Find where the given text appears and provide that cell's center as [x, y] coordinate. 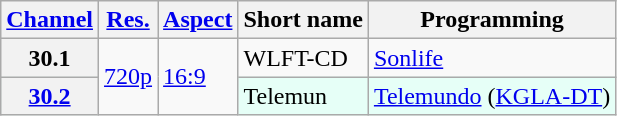
720p [128, 77]
Short name [303, 20]
Telemundo (KGLA-DT) [492, 96]
Channel [50, 20]
30.2 [50, 96]
30.1 [50, 58]
Telemun [303, 96]
Res. [128, 20]
16:9 [198, 77]
Programming [492, 20]
WLFT-CD [303, 58]
Aspect [198, 20]
Sonlife [492, 58]
